Capture the cell that displays the provided text and extract its (X, Y) central coordinate. 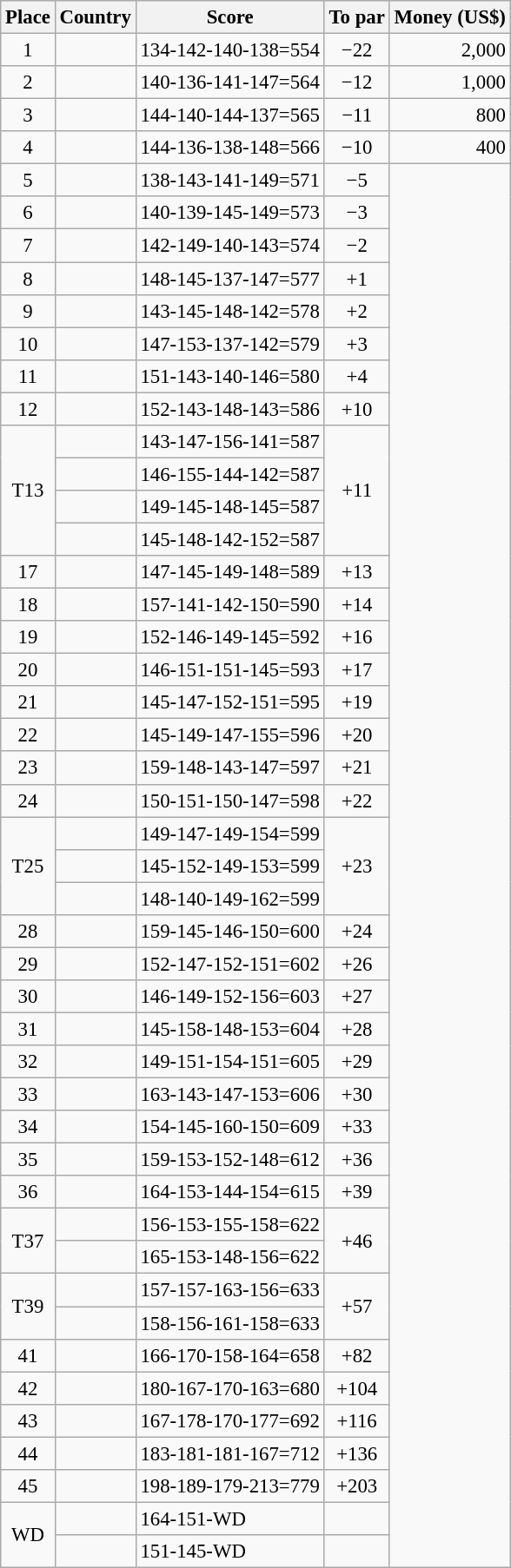
+27 (356, 997)
+1 (356, 279)
Country (96, 17)
17 (28, 572)
145-158-148-153=604 (229, 1029)
+104 (356, 1388)
+36 (356, 1160)
140-136-141-147=564 (229, 82)
+22 (356, 800)
30 (28, 997)
+203 (356, 1486)
+19 (356, 702)
−5 (356, 181)
T13 (28, 491)
148-140-149-162=599 (229, 899)
+24 (356, 932)
8 (28, 279)
146-151-151-145=593 (229, 670)
6 (28, 213)
+13 (356, 572)
149-151-154-151=605 (229, 1062)
147-145-149-148=589 (229, 572)
143-145-148-142=578 (229, 311)
165-153-148-156=622 (229, 1258)
400 (450, 148)
10 (28, 344)
151-143-140-146=580 (229, 376)
45 (28, 1486)
36 (28, 1192)
159-148-143-147=597 (229, 768)
5 (28, 181)
159-153-152-148=612 (229, 1160)
+46 (356, 1242)
Place (28, 17)
+4 (356, 376)
180-167-170-163=680 (229, 1388)
149-147-149-154=599 (229, 833)
146-149-152-156=603 (229, 997)
1,000 (450, 82)
145-152-149-153=599 (229, 866)
144-140-144-137=565 (229, 115)
12 (28, 409)
157-141-142-150=590 (229, 605)
+33 (356, 1127)
149-145-148-145=587 (229, 507)
−3 (356, 213)
+82 (356, 1355)
3 (28, 115)
−11 (356, 115)
22 (28, 735)
−22 (356, 50)
198-189-179-213=779 (229, 1486)
183-181-181-167=712 (229, 1453)
11 (28, 376)
+21 (356, 768)
146-155-144-142=587 (229, 474)
+39 (356, 1192)
164-153-144-154=615 (229, 1192)
+2 (356, 311)
145-147-152-151=595 (229, 702)
19 (28, 637)
+116 (356, 1420)
143-147-156-141=587 (229, 442)
+17 (356, 670)
+16 (356, 637)
32 (28, 1062)
159-145-146-150=600 (229, 932)
31 (28, 1029)
−2 (356, 246)
138-143-141-149=571 (229, 181)
T39 (28, 1306)
43 (28, 1420)
+20 (356, 735)
152-147-152-151=602 (229, 964)
156-153-155-158=622 (229, 1225)
+29 (356, 1062)
+14 (356, 605)
24 (28, 800)
152-146-149-145=592 (229, 637)
157-157-163-156=633 (229, 1290)
29 (28, 964)
142-149-140-143=574 (229, 246)
Money (US$) (450, 17)
+30 (356, 1095)
+28 (356, 1029)
9 (28, 311)
163-143-147-153=606 (229, 1095)
34 (28, 1127)
144-136-138-148=566 (229, 148)
166-170-158-164=658 (229, 1355)
167-178-170-177=692 (229, 1420)
28 (28, 932)
+57 (356, 1306)
2,000 (450, 50)
+11 (356, 491)
41 (28, 1355)
151-145-WD (229, 1552)
154-145-160-150=609 (229, 1127)
To par (356, 17)
145-149-147-155=596 (229, 735)
+3 (356, 344)
+26 (356, 964)
145-148-142-152=587 (229, 539)
800 (450, 115)
WD (28, 1535)
18 (28, 605)
20 (28, 670)
150-151-150-147=598 (229, 800)
33 (28, 1095)
148-145-137-147=577 (229, 279)
140-139-145-149=573 (229, 213)
+136 (356, 1453)
4 (28, 148)
164-151-WD (229, 1519)
152-143-148-143=586 (229, 409)
T37 (28, 1242)
2 (28, 82)
21 (28, 702)
Score (229, 17)
23 (28, 768)
+23 (356, 866)
35 (28, 1160)
+10 (356, 409)
7 (28, 246)
147-153-137-142=579 (229, 344)
44 (28, 1453)
158-156-161-158=633 (229, 1323)
T25 (28, 866)
42 (28, 1388)
−10 (356, 148)
−12 (356, 82)
134-142-140-138=554 (229, 50)
1 (28, 50)
